Capture the cell that displays the provided text and extract its (X, Y) central coordinate. 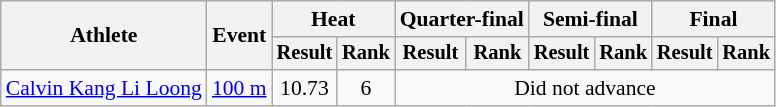
10.73 (305, 88)
Calvin Kang Li Loong (104, 88)
Did not advance (585, 88)
Final (714, 19)
100 m (240, 88)
Heat (334, 19)
Event (240, 36)
Semi-final (590, 19)
Quarter-final (462, 19)
6 (366, 88)
Athlete (104, 36)
